Return (X, Y) of the center of cell containing provided text 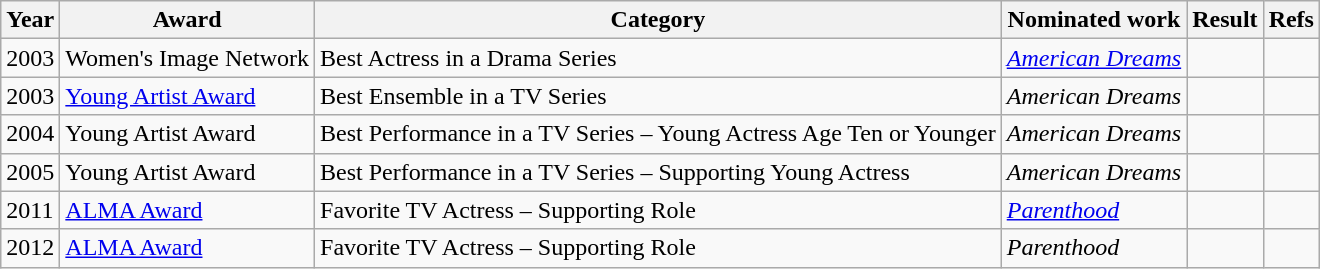
Best Performance in a TV Series – Young Actress Age Ten or Younger (658, 134)
Best Ensemble in a TV Series (658, 96)
Women's Image Network (188, 58)
Best Actress in a Drama Series (658, 58)
2004 (30, 134)
Best Performance in a TV Series – Supporting Young Actress (658, 172)
2012 (30, 248)
2005 (30, 172)
Award (188, 20)
Year (30, 20)
Result (1225, 20)
Category (658, 20)
2011 (30, 210)
Nominated work (1094, 20)
Refs (1291, 20)
